Return (x, y) of the center of cell containing provided text 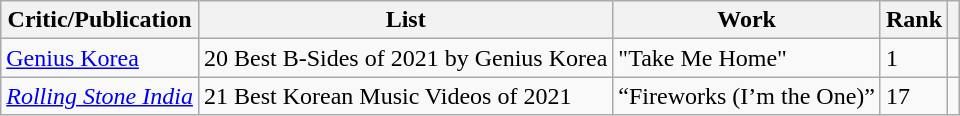
Genius Korea (100, 58)
17 (914, 96)
Critic/Publication (100, 20)
Rolling Stone India (100, 96)
20 Best B-Sides of 2021 by Genius Korea (405, 58)
Work (747, 20)
1 (914, 58)
"Take Me Home" (747, 58)
21 Best Korean Music Videos of 2021 (405, 96)
Rank (914, 20)
“Fireworks (I’m the One)” (747, 96)
List (405, 20)
